Find where the given text appears and provide that cell's center as [X, Y] coordinate. 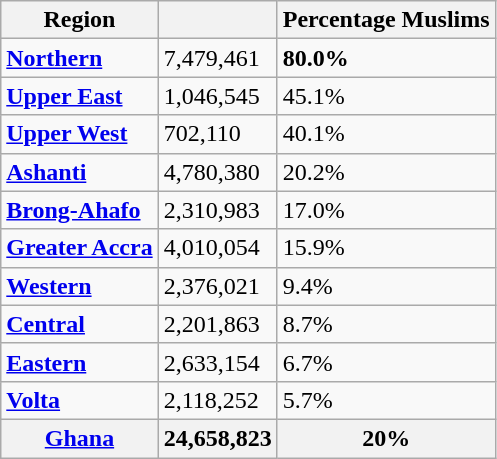
8.7% [386, 324]
Upper West [80, 134]
80.0% [386, 58]
5.7% [386, 400]
2,118,252 [218, 400]
40.1% [386, 134]
Central [80, 324]
Northern [80, 58]
702,110 [218, 134]
Volta [80, 400]
7,479,461 [218, 58]
2,201,863 [218, 324]
45.1% [386, 96]
Ashanti [80, 172]
20% [386, 438]
2,310,983 [218, 210]
Eastern [80, 362]
20.2% [386, 172]
4,780,380 [218, 172]
1,046,545 [218, 96]
Percentage Muslims [386, 20]
6.7% [386, 362]
9.4% [386, 286]
Region [80, 20]
Greater Accra [80, 248]
2,376,021 [218, 286]
24,658,823 [218, 438]
15.9% [386, 248]
2,633,154 [218, 362]
Brong-Ahafo [80, 210]
Upper East [80, 96]
4,010,054 [218, 248]
Ghana [80, 438]
17.0% [386, 210]
Western [80, 286]
